Scan for the cell matching the given text and deliver its [X, Y] coordinate at center. 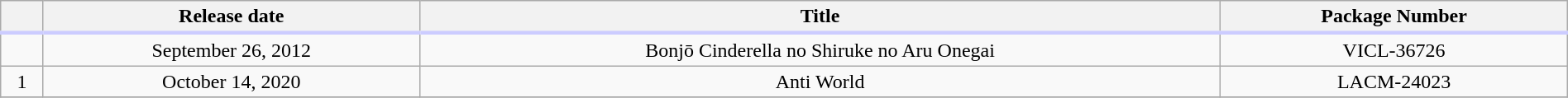
VICL-36726 [1394, 49]
Bonjō Cinderella no Shiruke no Aru Onegai [820, 49]
Package Number [1394, 17]
Title [820, 17]
September 26, 2012 [232, 49]
October 14, 2020 [232, 82]
Release date [232, 17]
1 [22, 82]
LACM-24023 [1394, 82]
Anti World [820, 82]
